Determine the [x, y] coordinate at the center of the cell enclosing the given text.  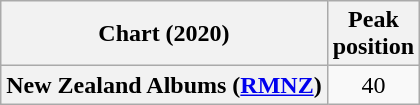
Peakposition [373, 34]
40 [373, 85]
New Zealand Albums (RMNZ) [164, 85]
Chart (2020) [164, 34]
